Find where the given text appears and provide that cell's center as (x, y) coordinate. 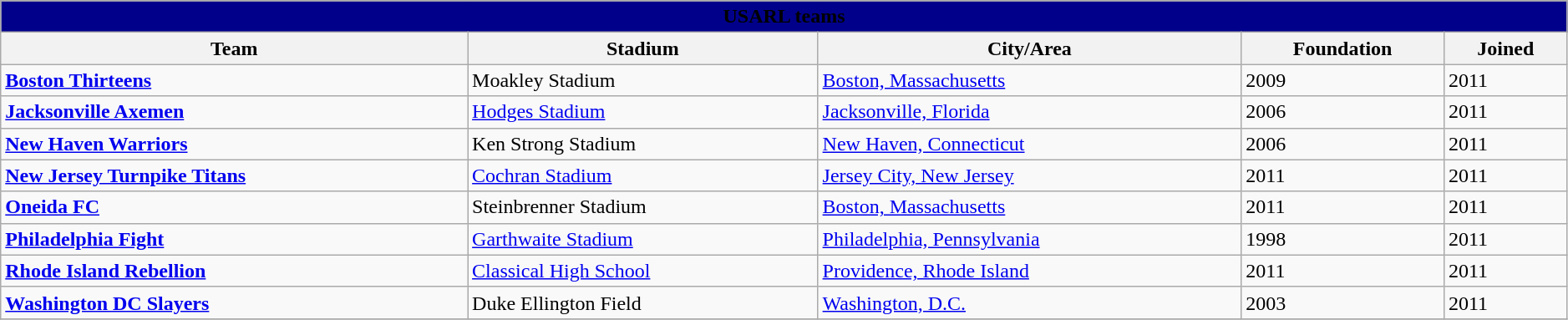
Jersey City, New Jersey (1029, 175)
Joined (1505, 48)
2009 (1343, 80)
Philadelphia, Pennsylvania (1029, 239)
Washington DC Slayers (234, 302)
Oneida FC (234, 207)
City/Area (1029, 48)
Moakley Stadium (643, 80)
Garthwaite Stadium (643, 239)
Philadelphia Fight (234, 239)
Stadium (643, 48)
Team (234, 48)
Boston Thirteens (234, 80)
Jacksonville Axemen (234, 112)
Jacksonville, Florida (1029, 112)
New Haven Warriors (234, 144)
New Jersey Turnpike Titans (234, 175)
Rhode Island Rebellion (234, 271)
Ken Strong Stadium (643, 144)
Cochran Stadium (643, 175)
Steinbrenner Stadium (643, 207)
USARL teams (784, 17)
2003 (1343, 302)
New Haven, Connecticut (1029, 144)
Classical High School (643, 271)
Foundation (1343, 48)
Washington, D.C. (1029, 302)
1998 (1343, 239)
Providence, Rhode Island (1029, 271)
Hodges Stadium (643, 112)
Duke Ellington Field (643, 302)
